Detect which cell encompasses the target text, then output its (x, y) center coordinate. 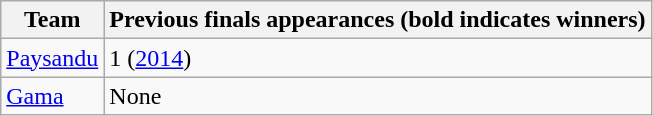
Paysandu (52, 58)
Gama (52, 96)
1 (2014) (378, 58)
None (378, 96)
Previous finals appearances (bold indicates winners) (378, 20)
Team (52, 20)
